Locate the cell with the specified text and output its (X, Y) center coordinate. 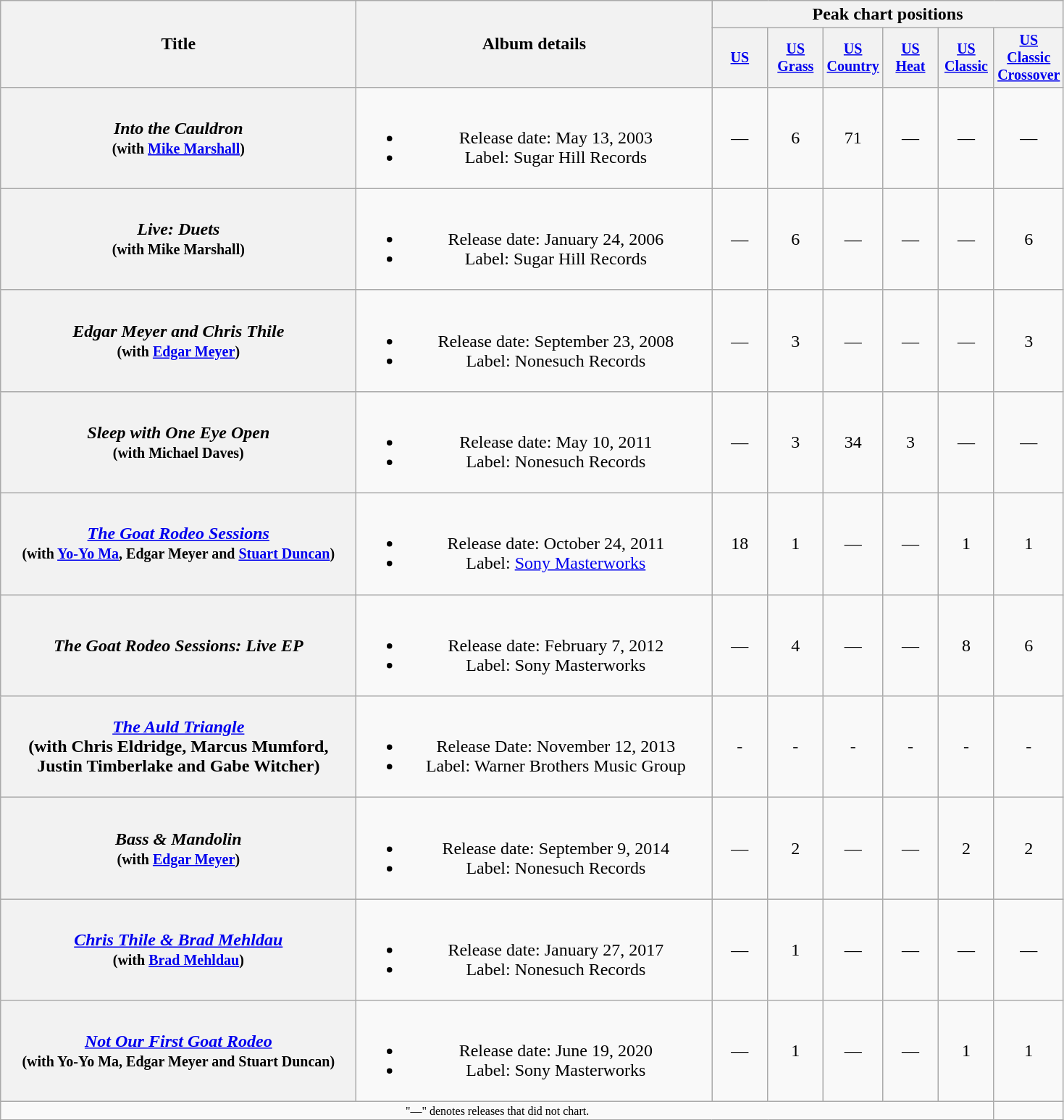
Into the Cauldron(with Mike Marshall) (178, 138)
Release date: October 24, 2011Label: Sony Masterworks (535, 544)
Release date: September 9, 2014Label: Nonesuch Records (535, 848)
The Goat Rodeo Sessions: Live EP (178, 645)
Release date: June 19, 2020Label: Sony Masterworks (535, 1051)
The Auld Triangle(with Chris Eldridge, Marcus Mumford, Justin Timberlake and Gabe Witcher) (178, 747)
US (740, 58)
Release date: May 13, 2003Label: Sugar Hill Records (535, 138)
US Country (853, 58)
The Goat Rodeo Sessions(with Yo-Yo Ma, Edgar Meyer and Stuart Duncan) (178, 544)
US Classic (966, 58)
8 (966, 645)
Chris Thile & Brad Mehldau(with Brad Mehldau) (178, 950)
Release date: January 24, 2006Label: Sugar Hill Records (535, 239)
4 (795, 645)
Edgar Meyer and Chris Thile(with Edgar Meyer) (178, 340)
Peak chart positions (888, 14)
Live: Duets(with Mike Marshall) (178, 239)
Release date: January 27, 2017Label: Nonesuch Records (535, 950)
Title (178, 44)
Album details (535, 44)
18 (740, 544)
71 (853, 138)
US Heat (910, 58)
Release date: May 10, 2011Label: Nonesuch Records (535, 442)
US Classic Crossover (1029, 58)
Release Date: November 12, 2013Label: Warner Brothers Music Group (535, 747)
Release date: September 23, 2008Label: Nonesuch Records (535, 340)
Sleep with One Eye Open(with Michael Daves) (178, 442)
34 (853, 442)
US Grass (795, 58)
Not Our First Goat Rodeo(with Yo-Yo Ma, Edgar Meyer and Stuart Duncan) (178, 1051)
Release date: February 7, 2012Label: Sony Masterworks (535, 645)
"—" denotes releases that did not chart. (498, 1111)
Bass & Mandolin(with Edgar Meyer) (178, 848)
